Provide the [X, Y] coordinate of the cell's center where the given text is located.  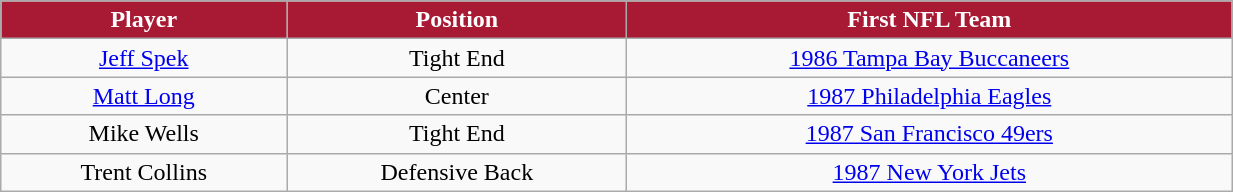
First NFL Team [930, 20]
1987 New York Jets [930, 172]
1987 San Francisco 49ers [930, 134]
1986 Tampa Bay Buccaneers [930, 58]
Mike Wells [144, 134]
1987 Philadelphia Eagles [930, 96]
Defensive Back [457, 172]
Jeff Spek [144, 58]
Trent Collins [144, 172]
Player [144, 20]
Position [457, 20]
Matt Long [144, 96]
Center [457, 96]
